Return (X, Y) of the center of cell containing provided text 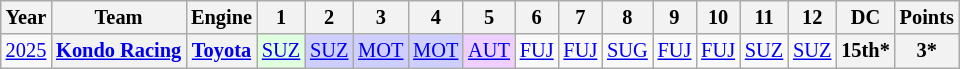
5 (489, 17)
Year (26, 17)
9 (675, 17)
2 (329, 17)
SUG (627, 51)
Points (927, 17)
3 (380, 17)
7 (580, 17)
12 (812, 17)
1 (281, 17)
2025 (26, 51)
AUT (489, 51)
3* (927, 51)
10 (718, 17)
Engine (222, 17)
DC (865, 17)
Team (118, 17)
8 (627, 17)
15th* (865, 51)
Toyota (222, 51)
Kondo Racing (118, 51)
6 (537, 17)
11 (764, 17)
4 (436, 17)
